For the text-containing cell, return its midpoint in (X, Y) coordinate format. 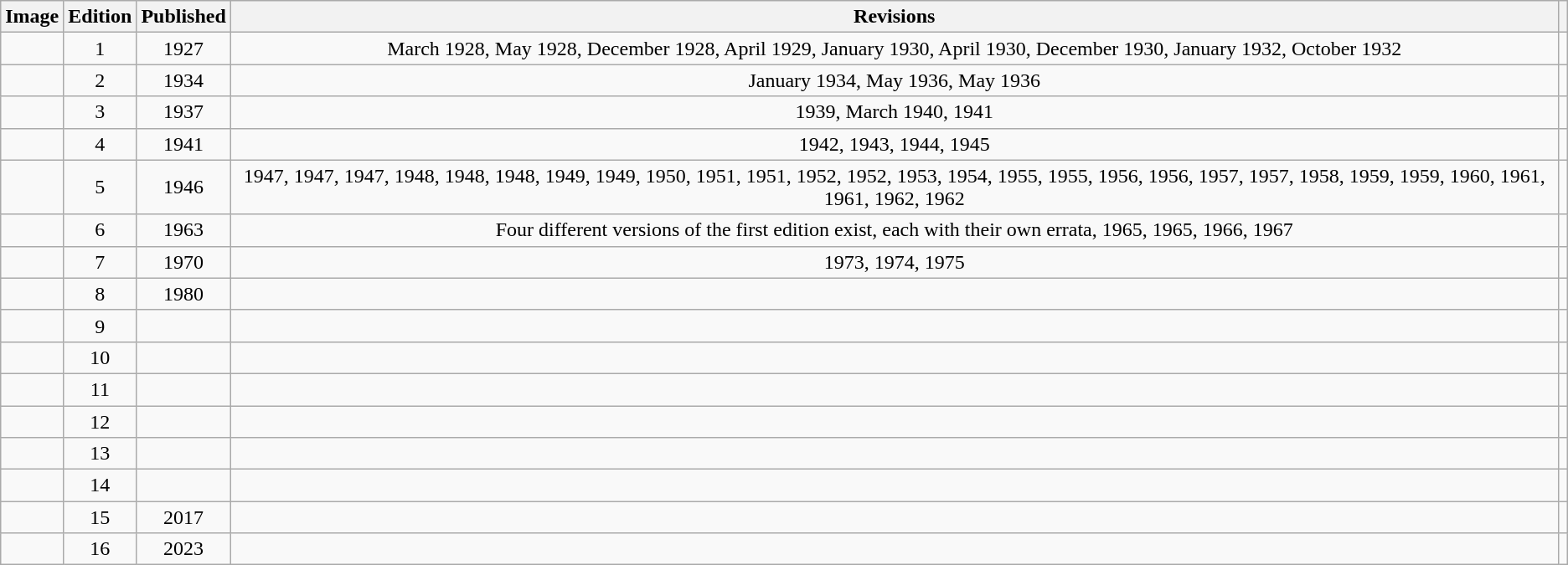
1973, 1974, 1975 (895, 262)
Revisions (895, 17)
13 (101, 454)
1934 (183, 80)
4 (101, 144)
8 (101, 294)
1937 (183, 112)
1 (101, 49)
12 (101, 421)
Image (32, 17)
7 (101, 262)
Published (183, 17)
Four different versions of the first edition exist, each with their own errata, 1965, 1965, 1966, 1967 (895, 230)
11 (101, 389)
16 (101, 549)
March 1928, May 1928, December 1928, April 1929, January 1930, April 1930, December 1930, January 1932, October 1932 (895, 49)
1970 (183, 262)
Edition (101, 17)
1946 (183, 187)
1941 (183, 144)
1980 (183, 294)
15 (101, 517)
6 (101, 230)
1927 (183, 49)
1939, March 1940, 1941 (895, 112)
14 (101, 485)
10 (101, 357)
1963 (183, 230)
2017 (183, 517)
1942, 1943, 1944, 1945 (895, 144)
5 (101, 187)
January 1934, May 1936, May 1936 (895, 80)
9 (101, 326)
2 (101, 80)
2023 (183, 549)
3 (101, 112)
